Extract the [x, y] coordinate from the center of the cell holding the provided text.  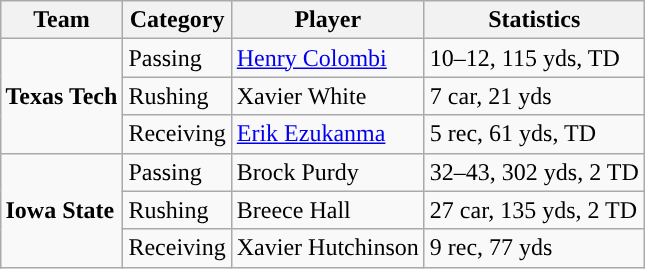
Xavier Hutchinson [328, 248]
5 rec, 61 yds, TD [534, 134]
27 car, 135 yds, 2 TD [534, 210]
Player [328, 20]
9 rec, 77 yds [534, 248]
Texas Tech [62, 96]
Team [62, 20]
Xavier White [328, 96]
Breece Hall [328, 210]
Statistics [534, 20]
Henry Colombi [328, 58]
Erik Ezukanma [328, 134]
7 car, 21 yds [534, 96]
32–43, 302 yds, 2 TD [534, 172]
Category [177, 20]
Iowa State [62, 210]
10–12, 115 yds, TD [534, 58]
Brock Purdy [328, 172]
